Search for the cell housing the specified text and yield its (X, Y) center coordinate. 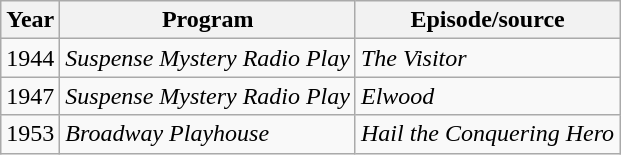
1947 (30, 96)
Year (30, 20)
Hail the Conquering Hero (487, 134)
Elwood (487, 96)
1944 (30, 58)
The Visitor (487, 58)
Broadway Playhouse (208, 134)
1953 (30, 134)
Episode/source (487, 20)
Program (208, 20)
